Find where the given text appears and provide that cell's center as (X, Y) coordinate. 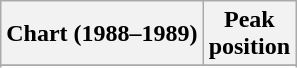
Chart (1988–1989) (102, 34)
Peakposition (249, 34)
